Return (x, y) of the center of cell containing provided text 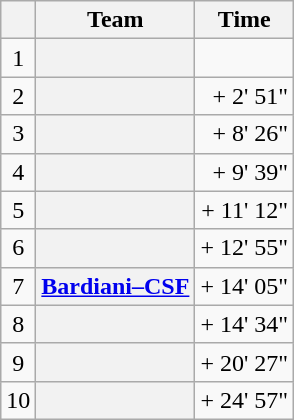
4 (18, 172)
8 (18, 324)
Bardiani–CSF (116, 286)
+ 2' 51" (244, 96)
+ 14' 34" (244, 324)
5 (18, 210)
Time (244, 20)
+ 24' 57" (244, 400)
Team (116, 20)
10 (18, 400)
1 (18, 58)
6 (18, 248)
+ 9' 39" (244, 172)
+ 11' 12" (244, 210)
+ 20' 27" (244, 362)
3 (18, 134)
7 (18, 286)
2 (18, 96)
+ 14' 05" (244, 286)
+ 8' 26" (244, 134)
+ 12' 55" (244, 248)
9 (18, 362)
